Detect which cell encompasses the target text, then output its (X, Y) center coordinate. 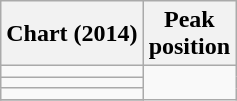
Chart (2014) (72, 34)
Peakposition (189, 34)
